For the text-containing cell, return its midpoint in (X, Y) coordinate format. 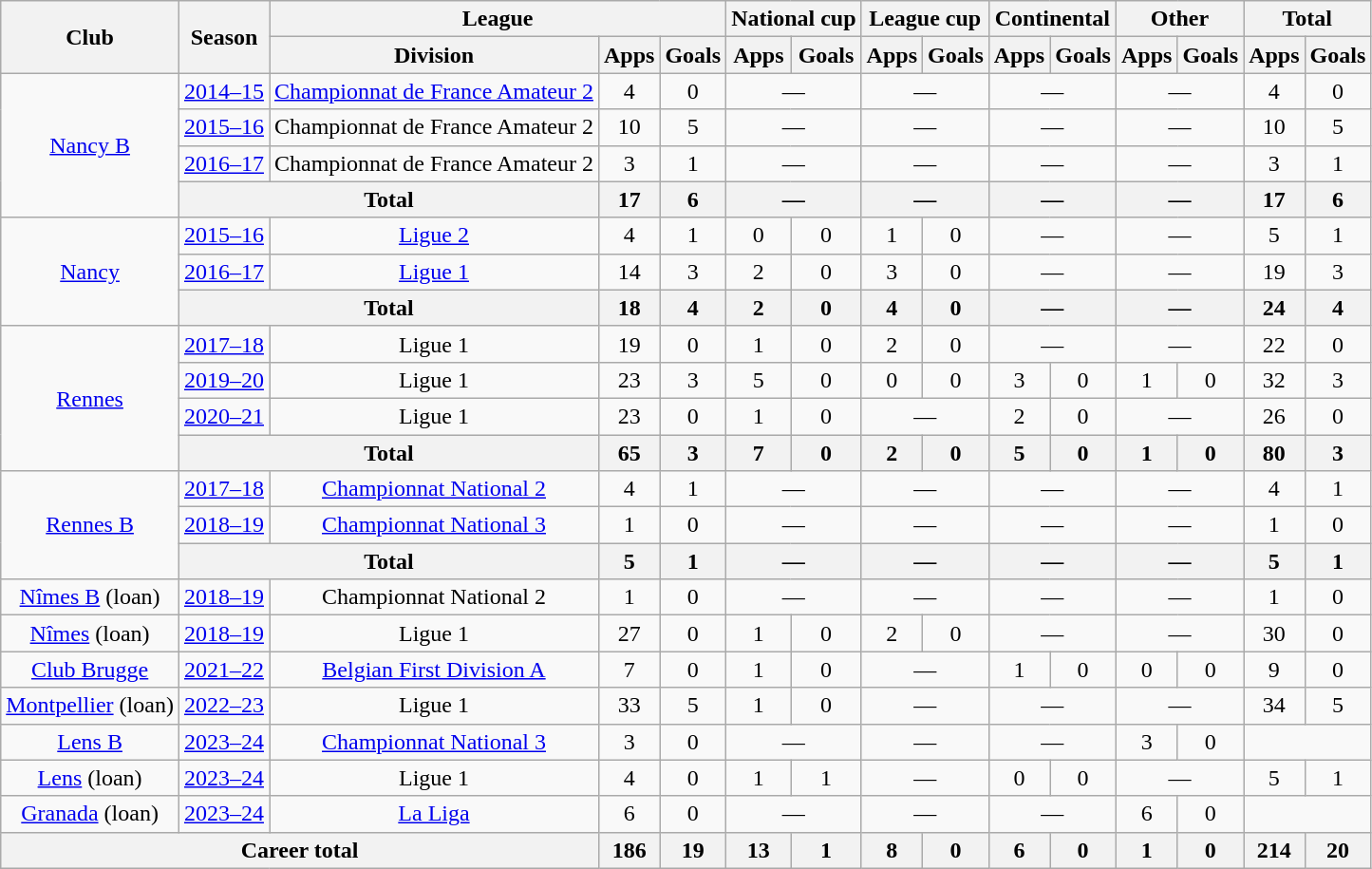
Rennes (90, 398)
Ligue 2 (435, 236)
214 (1274, 850)
33 (629, 706)
Nîmes B (loan) (90, 597)
Club Brugge (90, 670)
30 (1274, 633)
8 (892, 850)
18 (629, 308)
League cup (925, 19)
Nancy B (90, 145)
22 (1274, 344)
2019–20 (224, 380)
Belgian First Division A (435, 670)
La Liga (435, 814)
Season (224, 37)
Other (1179, 19)
80 (1274, 453)
186 (629, 850)
Continental (1052, 19)
Division (435, 55)
Club (90, 37)
32 (1274, 380)
Lens B (90, 742)
Nîmes (loan) (90, 633)
2014–15 (224, 91)
Granada (loan) (90, 814)
27 (629, 633)
20 (1338, 850)
National cup (794, 19)
65 (629, 453)
26 (1274, 416)
2022–23 (224, 706)
13 (759, 850)
Rennes B (90, 525)
Career total (300, 850)
14 (629, 272)
2020–21 (224, 416)
League (498, 19)
Nancy (90, 272)
Montpellier (loan) (90, 706)
2021–22 (224, 670)
9 (1274, 670)
34 (1274, 706)
Lens (loan) (90, 778)
24 (1274, 308)
